Extract the (X, Y) coordinate from the center of the cell holding the provided text.  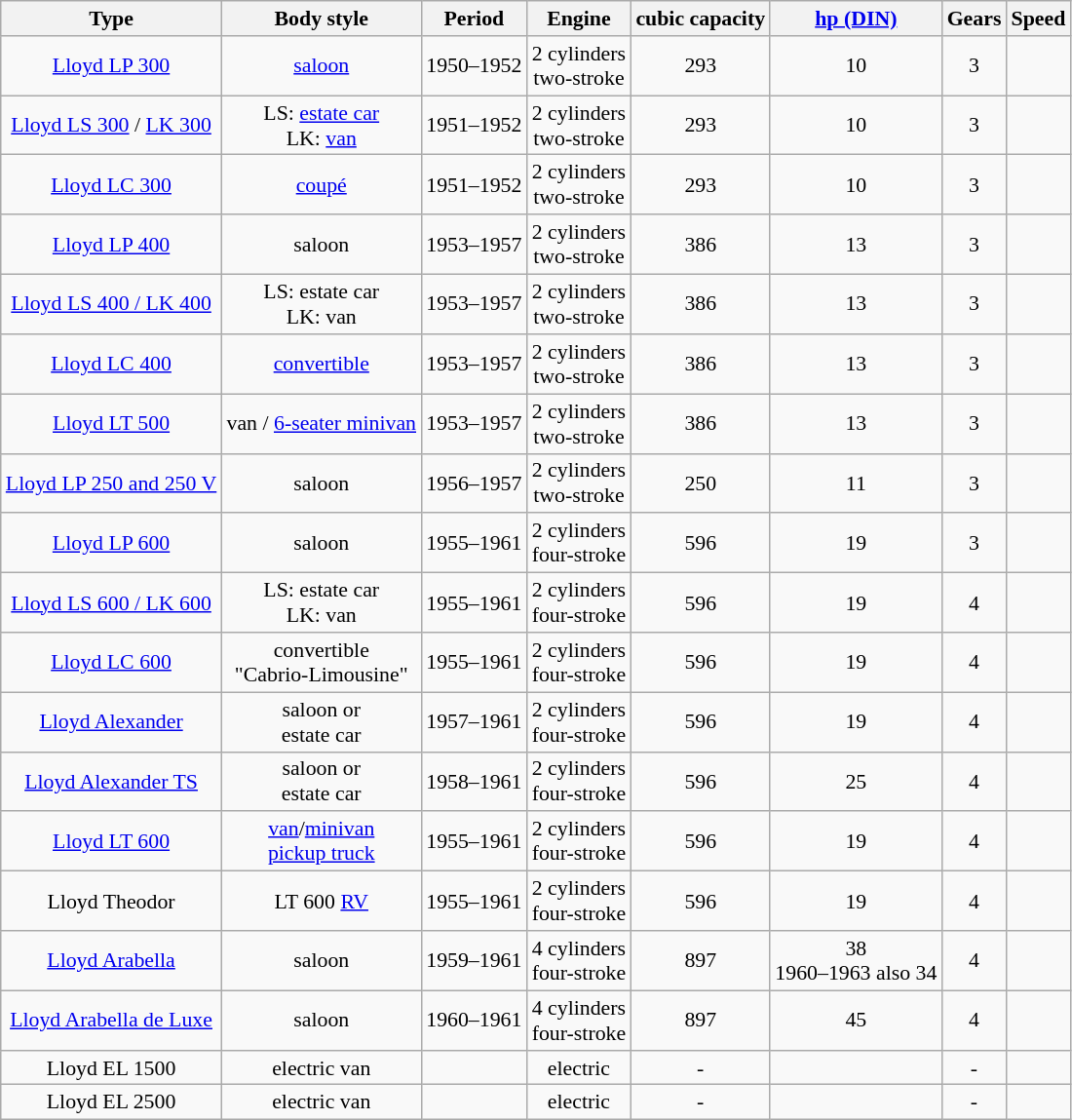
11 (856, 483)
van / 6-seater minivan (322, 423)
Lloyd LP 600 (111, 542)
Lloyd LC 600 (111, 661)
Lloyd Alexander (111, 721)
Type (111, 18)
1959–1961 (474, 959)
Lloyd LP 400 (111, 244)
Lloyd LS 600 / LK 600 (111, 602)
Gears (975, 18)
1960–1961 (474, 1020)
convertible (322, 363)
Lloyd Arabella de Luxe (111, 1020)
Lloyd EL 2500 (111, 1101)
Lloyd LT 600 (111, 840)
Lloyd LC 400 (111, 363)
hp (DIN) (856, 18)
Lloyd LP 250 and 250 V (111, 483)
Lloyd Arabella (111, 959)
Lloyd LS 400 / LK 400 (111, 304)
45 (856, 1020)
van/minivanpickup truck (322, 840)
cubic capacity (700, 18)
381960–1963 also 34 (856, 959)
1958–1961 (474, 782)
Lloyd LP 300 (111, 64)
1950–1952 (474, 64)
1956–1957 (474, 483)
1957–1961 (474, 721)
Lloyd LT 500 (111, 423)
Period (474, 18)
25 (856, 782)
Lloyd EL 1500 (111, 1067)
coupé (322, 183)
250 (700, 483)
Lloyd LC 300 (111, 183)
convertible"Cabrio-Limousine" (322, 661)
Lloyd Alexander TS (111, 782)
Body style (322, 18)
Lloyd LS 300 / LK 300 (111, 125)
Lloyd Theodor (111, 901)
Engine (579, 18)
Speed (1038, 18)
LT 600 RV (322, 901)
